Scan for the cell matching the given text and deliver its [X, Y] coordinate at center. 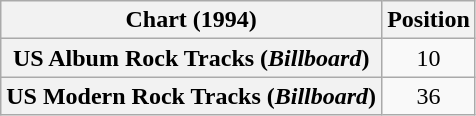
36 [429, 96]
US Modern Rock Tracks (Billboard) [192, 96]
Chart (1994) [192, 20]
Position [429, 20]
US Album Rock Tracks (Billboard) [192, 58]
10 [429, 58]
